Provide the [x, y] coordinate of the cell's center where the given text is located.  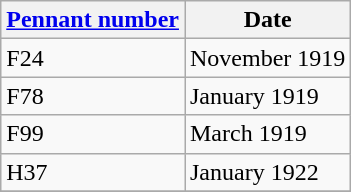
January 1922 [267, 172]
March 1919 [267, 134]
H37 [93, 172]
January 1919 [267, 96]
Pennant number [93, 20]
November 1919 [267, 58]
Date [267, 20]
F99 [93, 134]
F24 [93, 58]
F78 [93, 96]
